Pinpoint the cell where the given text exists, returning its (X, Y) midpoint coordinate. 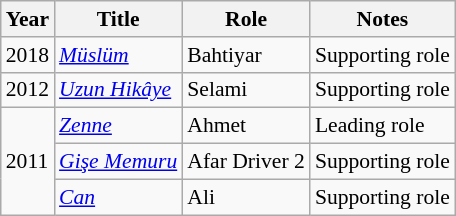
Gişe Memuru (118, 162)
Leading role (382, 126)
2018 (28, 55)
2012 (28, 90)
Uzun Hikâye (118, 90)
Title (118, 19)
Selami (246, 90)
2011 (28, 162)
Ali (246, 197)
Afar Driver 2 (246, 162)
Can (118, 197)
Notes (382, 19)
Ahmet (246, 126)
Zenne (118, 126)
Role (246, 19)
Müslüm (118, 55)
Bahtiyar (246, 55)
Year (28, 19)
